Return the (X, Y) coordinate for the center point of the cell that contains the specified text.  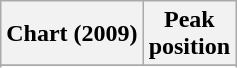
Chart (2009) (72, 34)
Peakposition (189, 34)
